Detect which cell encompasses the target text, then output its [x, y] center coordinate. 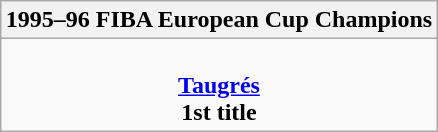
Taugrés 1st title [218, 85]
1995–96 FIBA European Cup Champions [218, 20]
